For the text-containing cell, return its midpoint in (x, y) coordinate format. 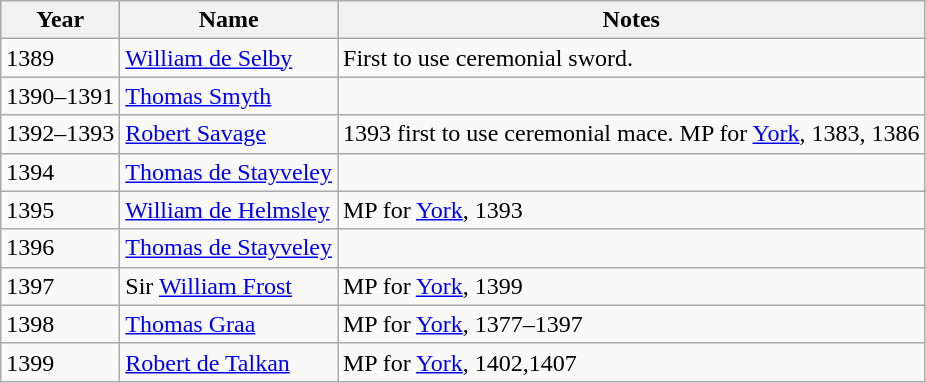
1392–1393 (60, 134)
1390–1391 (60, 96)
William de Selby (229, 58)
MP for York, 1402,1407 (632, 362)
1395 (60, 210)
1396 (60, 248)
1398 (60, 324)
1389 (60, 58)
1397 (60, 286)
Year (60, 20)
Robert Savage (229, 134)
MP for York, 1399 (632, 286)
William de Helmsley (229, 210)
Thomas Graa (229, 324)
Robert de Talkan (229, 362)
Name (229, 20)
MP for York, 1393 (632, 210)
1399 (60, 362)
MP for York, 1377–1397 (632, 324)
First to use ceremonial sword. (632, 58)
1394 (60, 172)
Sir William Frost (229, 286)
1393 first to use ceremonial mace. MP for York, 1383, 1386 (632, 134)
Notes (632, 20)
Thomas Smyth (229, 96)
